Determine the (X, Y) coordinate at the center of the cell enclosing the given text.  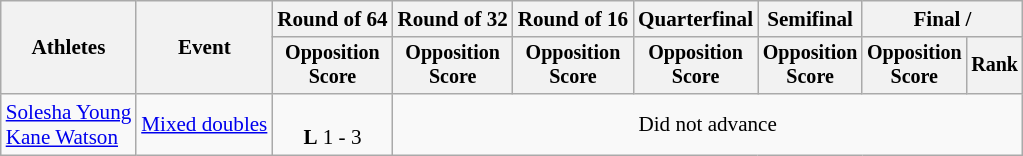
Round of 32 (453, 18)
Did not advance (708, 124)
Round of 64 (332, 18)
L 1 - 3 (332, 124)
Round of 16 (573, 18)
Quarterfinal (696, 18)
Final / (942, 18)
Rank (994, 65)
Mixed doubles (204, 124)
Solesha YoungKane Watson (69, 124)
Event (204, 48)
Athletes (69, 48)
Semifinal (810, 18)
